Extract the [x, y] coordinate from the center of the cell holding the provided text.  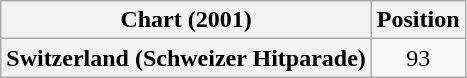
Chart (2001) [186, 20]
93 [418, 58]
Switzerland (Schweizer Hitparade) [186, 58]
Position [418, 20]
